From the cell containing the given text, extract its center point as [x, y] coordinate. 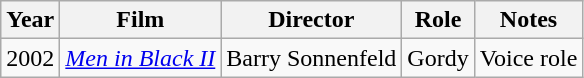
Gordy [438, 58]
Film [140, 20]
Year [30, 20]
Notes [528, 20]
2002 [30, 58]
Barry Sonnenfeld [312, 58]
Role [438, 20]
Voice role [528, 58]
Men in Black II [140, 58]
Director [312, 20]
